Provide the (x, y) coordinate of the cell's center where the given text is located.  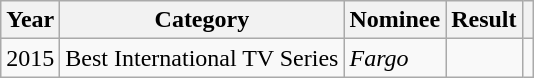
Result (484, 20)
Year (30, 20)
Best International TV Series (202, 58)
Category (202, 20)
Nominee (395, 20)
2015 (30, 58)
Fargo (395, 58)
